Detect which cell encompasses the target text, then output its [X, Y] center coordinate. 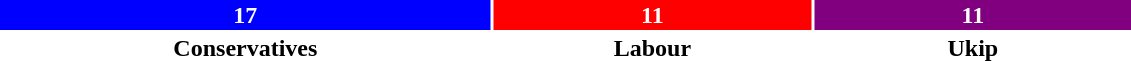
17 [246, 15]
